For the text-containing cell, return its midpoint in (x, y) coordinate format. 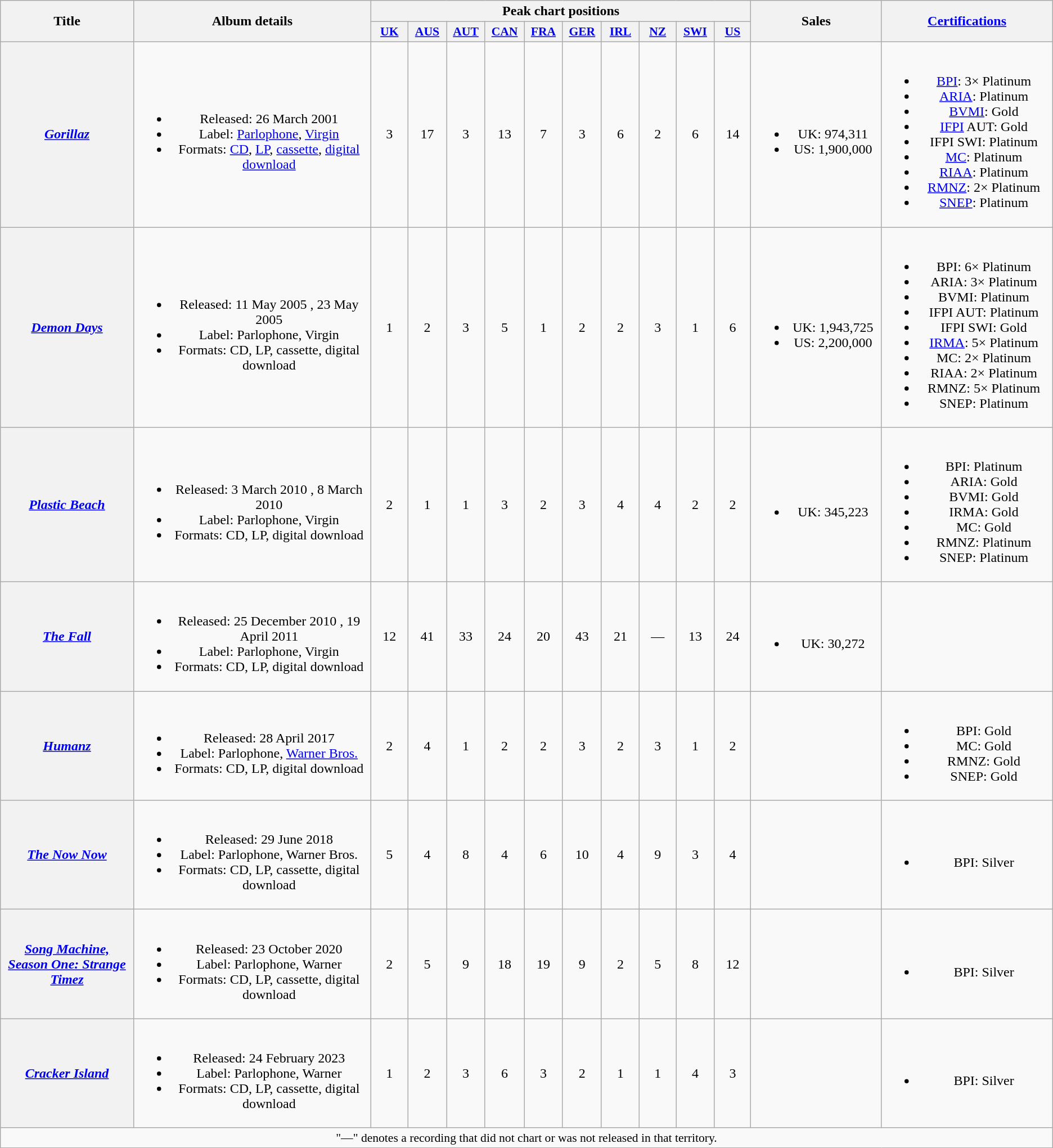
"—" denotes a recording that did not chart or was not released in that territory. (526, 1138)
US (732, 32)
CAN (504, 32)
NZ (658, 32)
The Fall (67, 637)
Released: 3 March 2010 , 8 March 2010 Label: Parlophone, VirginFormats: CD, LP, digital download (252, 505)
33 (466, 637)
UK: 30,272 (816, 637)
Gorillaz (67, 134)
BPI: GoldMC: GoldRMNZ: GoldSNEP: Gold (967, 746)
Certifications (967, 21)
19 (543, 964)
IRL (620, 32)
UK: 974,311US: 1,900,000 (816, 134)
Released: 11 May 2005 , 23 May 2005 Label: Parlophone, VirginFormats: CD, LP, cassette, digital download (252, 327)
The Now Now (67, 855)
Cracker Island (67, 1073)
Song Machine, Season One: Strange Timez (67, 964)
GER (582, 32)
Humanz (67, 746)
BPI: 3× PlatinumARIA: PlatinumBVMI: GoldIFPI AUT: GoldIFPI SWI: PlatinumMC: PlatinumRIAA: PlatinumRMNZ: 2× PlatinumSNEP: Platinum (967, 134)
Released: 28 April 2017Label: Parlophone, Warner Bros.Formats: CD, LP, digital download (252, 746)
Demon Days (67, 327)
Released: 29 June 2018Label: Parlophone, Warner Bros.Formats: CD, LP, cassette, digital download (252, 855)
Peak chart positions (560, 11)
Sales (816, 21)
Released: 25 December 2010 , 19 April 2011 Label: Parlophone, VirginFormats: CD, LP, digital download (252, 637)
18 (504, 964)
Released: 24 February 2023Label: Parlophone, WarnerFormats: CD, LP, cassette, digital download (252, 1073)
14 (732, 134)
17 (427, 134)
Released: 23 October 2020Label: Parlophone, WarnerFormats: CD, LP, cassette, digital download (252, 964)
10 (582, 855)
7 (543, 134)
— (658, 637)
Title (67, 21)
Album details (252, 21)
UK: 345,223 (816, 505)
BPI: PlatinumARIA: GoldBVMI: GoldIRMA: GoldMC: GoldRMNZ: PlatinumSNEP: Platinum (967, 505)
41 (427, 637)
21 (620, 637)
43 (582, 637)
AUT (466, 32)
20 (543, 637)
Released: 26 March 2001 Label: Parlophone, VirginFormats: CD, LP, cassette, digital download (252, 134)
Plastic Beach (67, 505)
UK: 1,943,725US: 2,200,000 (816, 327)
UK (389, 32)
AUS (427, 32)
SWI (695, 32)
FRA (543, 32)
